Return the [X, Y] coordinate for the center point of the cell that contains the specified text.  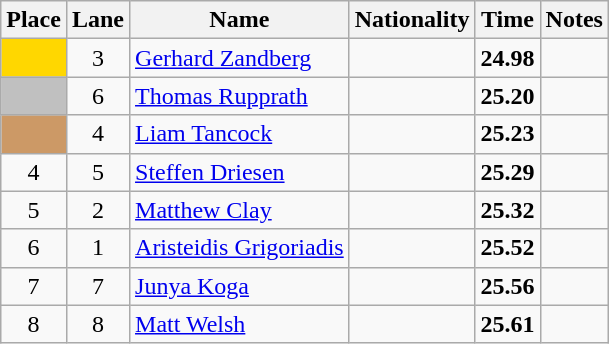
Name [240, 20]
Steffen Driesen [240, 172]
25.32 [508, 210]
25.23 [508, 134]
Lane [98, 20]
Matthew Clay [240, 210]
Aristeidis Grigoriadis [240, 248]
24.98 [508, 58]
Gerhard Zandberg [240, 58]
25.20 [508, 96]
Notes [574, 20]
Junya Koga [240, 286]
25.29 [508, 172]
3 [98, 58]
Liam Tancock [240, 134]
Matt Welsh [240, 324]
2 [98, 210]
25.52 [508, 248]
Nationality [412, 20]
25.61 [508, 324]
Place [34, 20]
1 [98, 248]
Thomas Rupprath [240, 96]
25.56 [508, 286]
Time [508, 20]
